Detect which cell encompasses the target text, then output its [x, y] center coordinate. 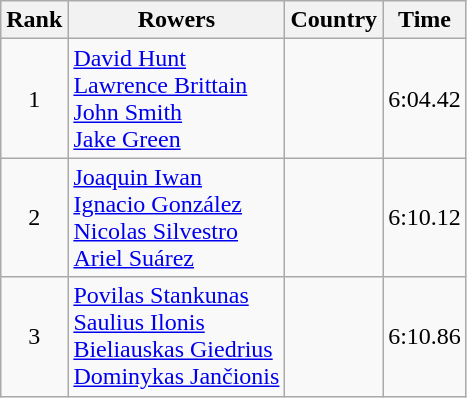
6:10.12 [425, 218]
David HuntLawrence BrittainJohn SmithJake Green [176, 98]
Joaquin IwanIgnacio GonzálezNicolas SilvestroAriel Suárez [176, 218]
3 [34, 336]
Rowers [176, 20]
Rank [34, 20]
6:04.42 [425, 98]
6:10.86 [425, 336]
1 [34, 98]
2 [34, 218]
Time [425, 20]
Povilas StankunasSaulius IlonisBieliauskas GiedriusDominykas Jančionis [176, 336]
Country [334, 20]
